Search for the cell housing the specified text and yield its (X, Y) center coordinate. 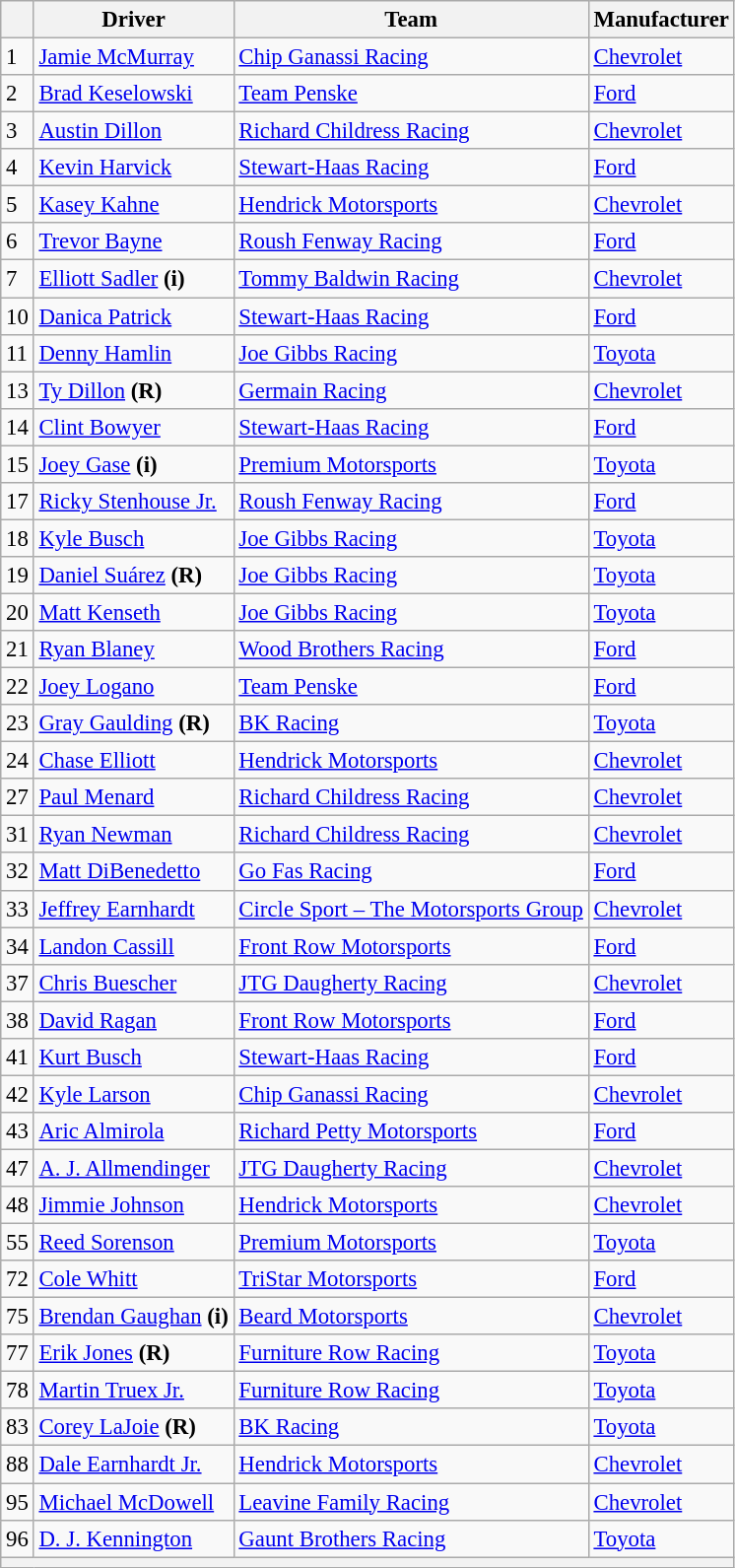
3 (18, 131)
Jeffrey Earnhardt (134, 909)
96 (18, 1538)
20 (18, 612)
Brendan Gaughan (i) (134, 1317)
Tommy Baldwin Racing (411, 279)
Gaunt Brothers Racing (411, 1538)
95 (18, 1502)
Jamie McMurray (134, 57)
Richard Petty Motorsports (411, 1131)
Trevor Bayne (134, 241)
Kevin Harvick (134, 168)
A. J. Allmendinger (134, 1168)
6 (18, 241)
Circle Sport – The Motorsports Group (411, 909)
Martin Truex Jr. (134, 1391)
19 (18, 576)
14 (18, 427)
47 (18, 1168)
41 (18, 1057)
Brad Keselowski (134, 94)
Leavine Family Racing (411, 1502)
Jimmie Johnson (134, 1205)
Ryan Newman (134, 835)
17 (18, 502)
22 (18, 687)
Dale Earnhardt Jr. (134, 1465)
32 (18, 872)
Erik Jones (R) (134, 1353)
2 (18, 94)
1 (18, 57)
Driver (134, 20)
D. J. Kennington (134, 1538)
Germain Racing (411, 390)
Clint Bowyer (134, 427)
15 (18, 464)
Danica Patrick (134, 316)
43 (18, 1131)
Team (411, 20)
83 (18, 1428)
TriStar Motorsports (411, 1279)
Daniel Suárez (R) (134, 576)
34 (18, 946)
David Ragan (134, 1020)
Denny Hamlin (134, 353)
Wood Brothers Racing (411, 649)
42 (18, 1094)
37 (18, 983)
Elliott Sadler (i) (134, 279)
Matt Kenseth (134, 612)
Michael McDowell (134, 1502)
77 (18, 1353)
23 (18, 723)
48 (18, 1205)
88 (18, 1465)
Kyle Larson (134, 1094)
Joey Gase (i) (134, 464)
72 (18, 1279)
38 (18, 1020)
4 (18, 168)
Paul Menard (134, 797)
24 (18, 761)
Landon Cassill (134, 946)
Go Fas Racing (411, 872)
7 (18, 279)
75 (18, 1317)
55 (18, 1243)
Gray Gaulding (R) (134, 723)
10 (18, 316)
Kasey Kahne (134, 205)
11 (18, 353)
27 (18, 797)
Manufacturer (661, 20)
5 (18, 205)
31 (18, 835)
Ty Dillon (R) (134, 390)
Kurt Busch (134, 1057)
Austin Dillon (134, 131)
Ryan Blaney (134, 649)
Chris Buescher (134, 983)
Ricky Stenhouse Jr. (134, 502)
Beard Motorsports (411, 1317)
Kyle Busch (134, 538)
Matt DiBenedetto (134, 872)
Aric Almirola (134, 1131)
33 (18, 909)
Joey Logano (134, 687)
18 (18, 538)
78 (18, 1391)
13 (18, 390)
Cole Whitt (134, 1279)
Reed Sorenson (134, 1243)
21 (18, 649)
Chase Elliott (134, 761)
Corey LaJoie (R) (134, 1428)
